Search for the cell housing the specified text and yield its (X, Y) center coordinate. 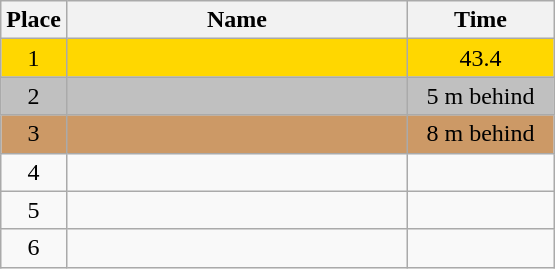
Place (34, 20)
5 m behind (481, 96)
1 (34, 58)
Name (236, 20)
43.4 (481, 58)
8 m behind (481, 134)
2 (34, 96)
3 (34, 134)
6 (34, 248)
5 (34, 210)
4 (34, 172)
Time (481, 20)
